Extract the (X, Y) coordinate from the center of the cell holding the provided text.  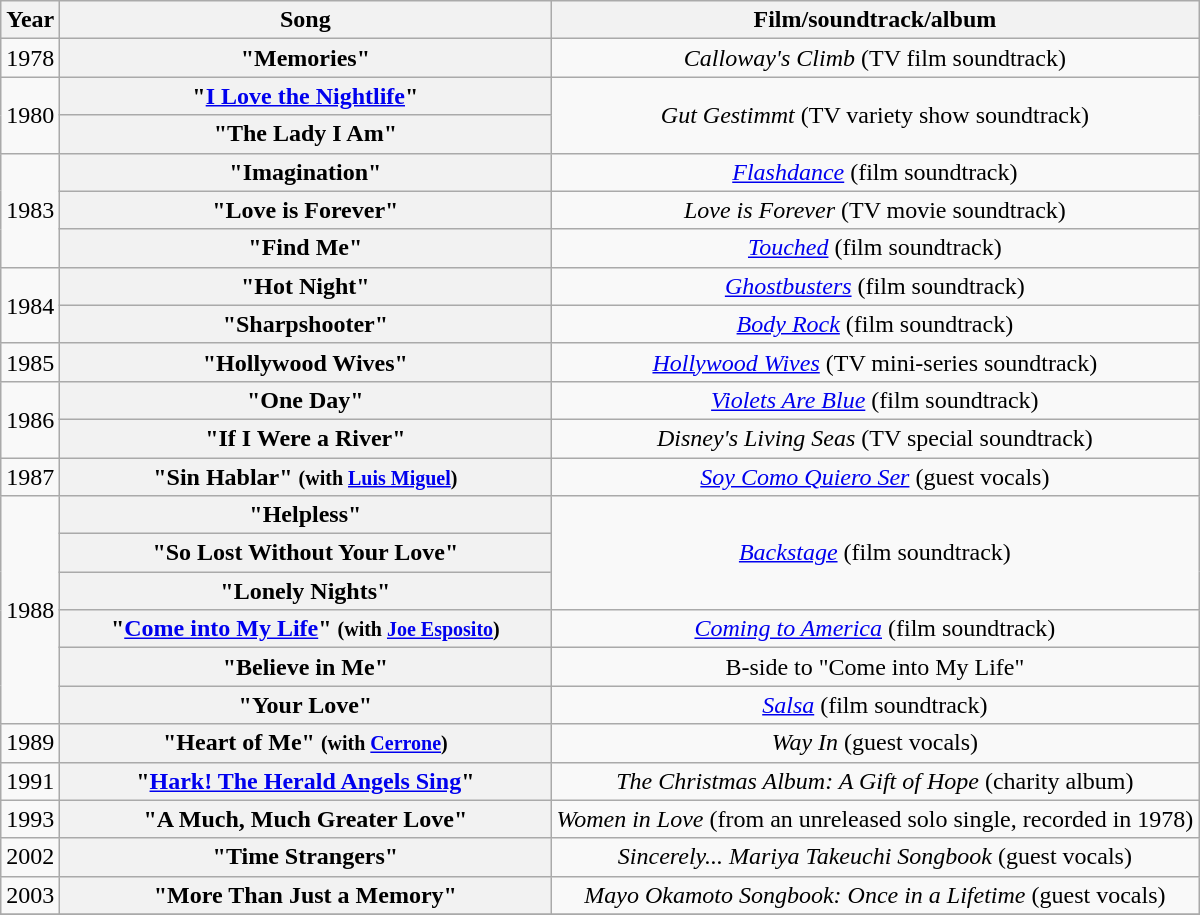
"Your Love" (306, 705)
1988 (30, 610)
Disney's Living Seas (TV special soundtrack) (875, 438)
"Love is Forever" (306, 210)
"Hollywood Wives" (306, 362)
"Believe in Me" (306, 667)
"So Lost Without Your Love" (306, 553)
"Find Me" (306, 248)
Hollywood Wives (TV mini-series soundtrack) (875, 362)
1986 (30, 419)
"Hot Night" (306, 286)
B-side to "Come into My Life" (875, 667)
Calloway's Climb (TV film soundtrack) (875, 58)
Backstage (film soundtrack) (875, 553)
"One Day" (306, 400)
Song (306, 20)
"Sharpshooter" (306, 324)
The Christmas Album: A Gift of Hope (charity album) (875, 781)
1989 (30, 743)
Violets Are Blue (film soundtrack) (875, 400)
"Imagination" (306, 172)
"Lonely Nights" (306, 591)
"Memories" (306, 58)
Year (30, 20)
Flashdance (film soundtrack) (875, 172)
2002 (30, 857)
1984 (30, 305)
Ghostbusters (film soundtrack) (875, 286)
1993 (30, 819)
Love is Forever (TV movie soundtrack) (875, 210)
1991 (30, 781)
"More Than Just a Memory" (306, 895)
"I Love the Nightlife" (306, 96)
1980 (30, 115)
Women in Love (from an unreleased solo single, recorded in 1978) (875, 819)
Body Rock (film soundtrack) (875, 324)
2003 (30, 895)
1985 (30, 362)
Salsa (film soundtrack) (875, 705)
"A Much, Much Greater Love" (306, 819)
1978 (30, 58)
Mayo Okamoto Songbook: Once in a Lifetime (guest vocals) (875, 895)
Soy Como Quiero Ser (guest vocals) (875, 477)
Film/soundtrack/album (875, 20)
"Helpless" (306, 515)
"Time Strangers" (306, 857)
"Hark! The Herald Angels Sing" (306, 781)
1983 (30, 210)
"If I Were a River" (306, 438)
Way In (guest vocals) (875, 743)
1987 (30, 477)
"Come into My Life" (with Joe Esposito) (306, 629)
Touched (film soundtrack) (875, 248)
Coming to America (film soundtrack) (875, 629)
Gut Gestimmt (TV variety show soundtrack) (875, 115)
"Sin Hablar" (with Luis Miguel) (306, 477)
"The Lady I Am" (306, 134)
"Heart of Me" (with Cerrone) (306, 743)
Sincerely... Mariya Takeuchi Songbook (guest vocals) (875, 857)
